Detect which cell encompasses the target text, then output its (x, y) center coordinate. 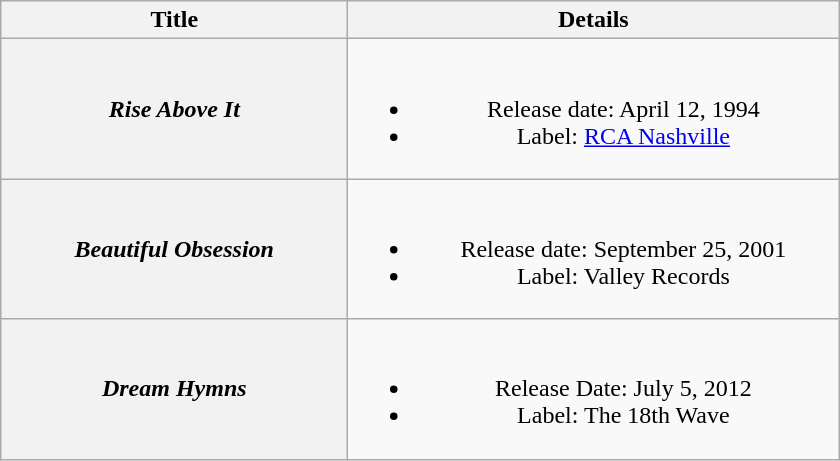
Release date: September 25, 2001Label: Valley Records (594, 249)
Dream Hymns (174, 389)
Release date: April 12, 1994Label: RCA Nashville (594, 109)
Beautiful Obsession (174, 249)
Details (594, 20)
Release Date: July 5, 2012Label: The 18th Wave (594, 389)
Rise Above It (174, 109)
Title (174, 20)
